Search for the cell housing the specified text and yield its (x, y) center coordinate. 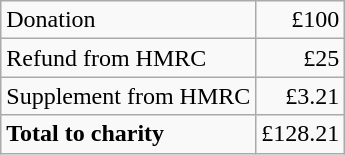
Refund from HMRC (128, 58)
£3.21 (300, 96)
Supplement from HMRC (128, 96)
Donation (128, 20)
£128.21 (300, 134)
Total to charity (128, 134)
£100 (300, 20)
£25 (300, 58)
